For the text-containing cell, return its midpoint in (x, y) coordinate format. 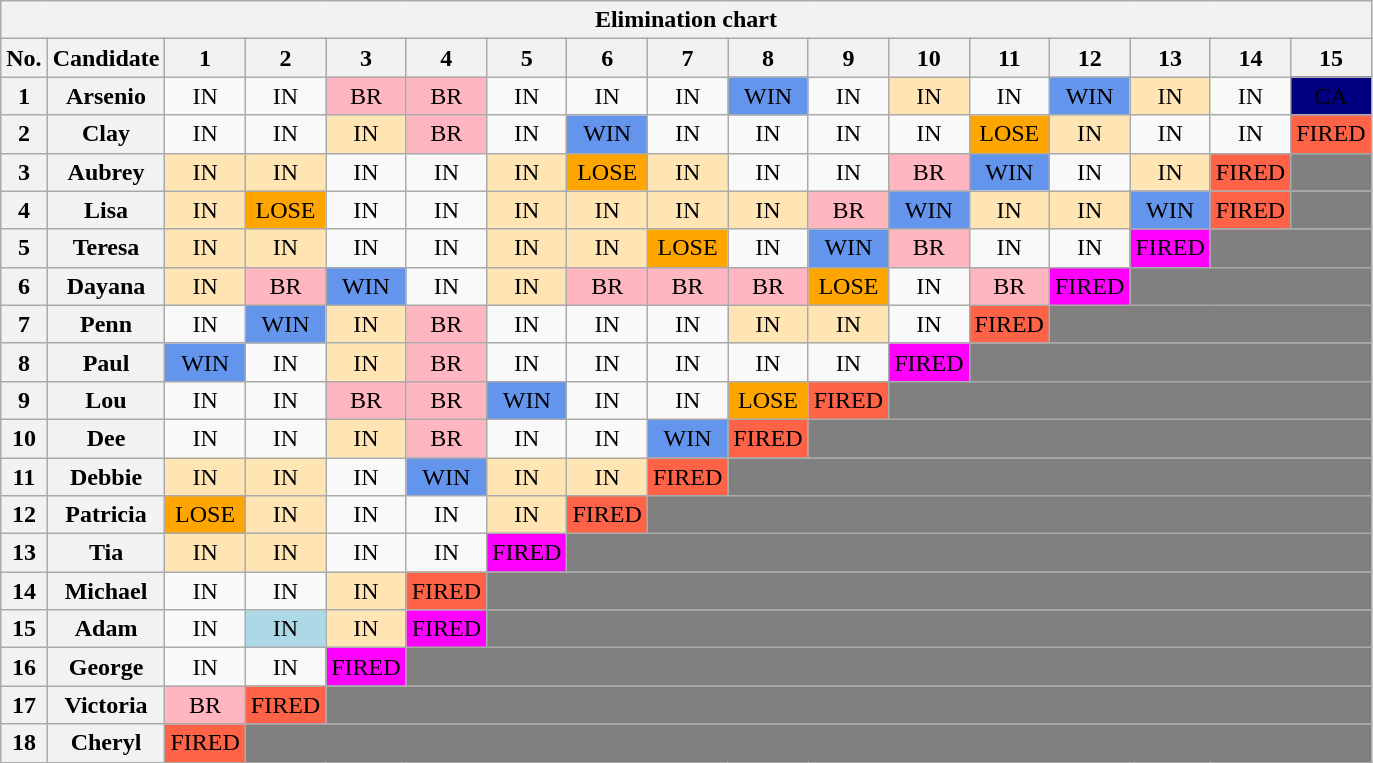
Dee (106, 438)
Teresa (106, 248)
Patricia (106, 515)
Clay (106, 134)
16 (24, 667)
CA (1331, 96)
Adam (106, 629)
Tia (106, 553)
Victoria (106, 705)
No. (24, 58)
Penn (106, 324)
Lisa (106, 210)
Lou (106, 400)
Arsenio (106, 96)
18 (24, 743)
Debbie (106, 477)
17 (24, 705)
Cheryl (106, 743)
George (106, 667)
Dayana (106, 286)
Michael (106, 591)
Paul (106, 362)
Elimination chart (686, 20)
Aubrey (106, 172)
Candidate (106, 58)
